Pinpoint the cell where the given text exists, returning its (x, y) midpoint coordinate. 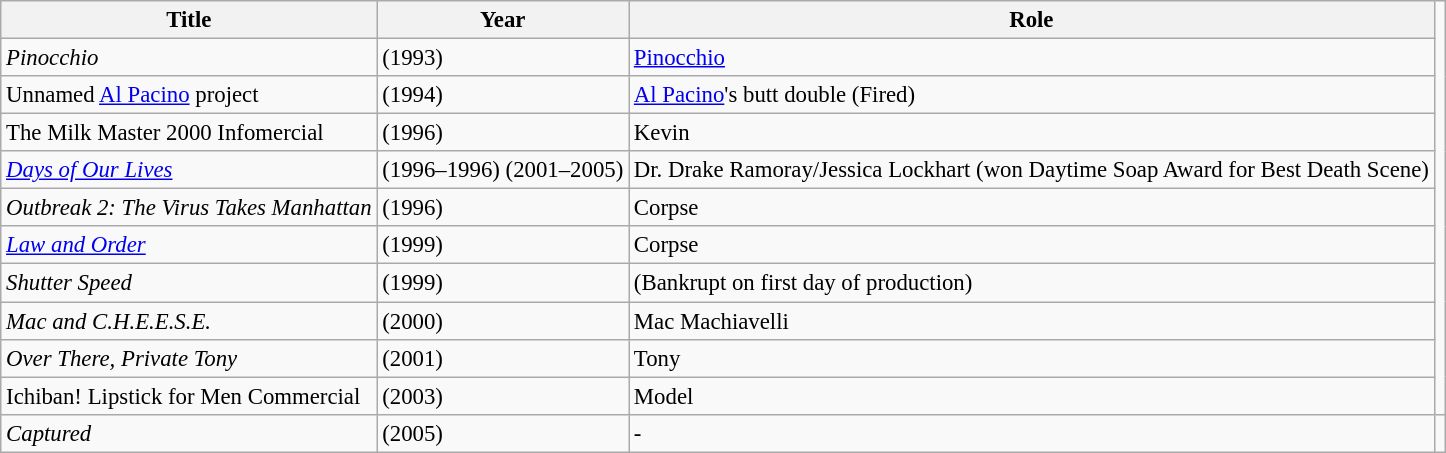
Law and Order (189, 245)
Unnamed Al Pacino project (189, 95)
(Bankrupt on first day of production) (1032, 283)
(1994) (503, 95)
Model (1032, 396)
Outbreak 2: The Virus Takes Manhattan (189, 208)
- (1032, 433)
Ichiban! Lipstick for Men Commercial (189, 396)
Mac Machiavelli (1032, 321)
Al Pacino's butt double (Fired) (1032, 95)
Shutter Speed (189, 283)
Dr. Drake Ramoray/Jessica Lockhart (won Daytime Soap Award for Best Death Scene) (1032, 170)
Role (1032, 20)
(1996–1996) (2001–2005) (503, 170)
(1993) (503, 58)
The Milk Master 2000 Infomercial (189, 133)
(2003) (503, 396)
(2005) (503, 433)
(2001) (503, 358)
(2000) (503, 321)
Kevin (1032, 133)
Title (189, 20)
Tony (1032, 358)
Year (503, 20)
Days of Our Lives (189, 170)
Captured (189, 433)
Over There, Private Tony (189, 358)
Mac and C.H.E.E.S.E. (189, 321)
